Pinpoint the cell where the given text exists, returning its [X, Y] midpoint coordinate. 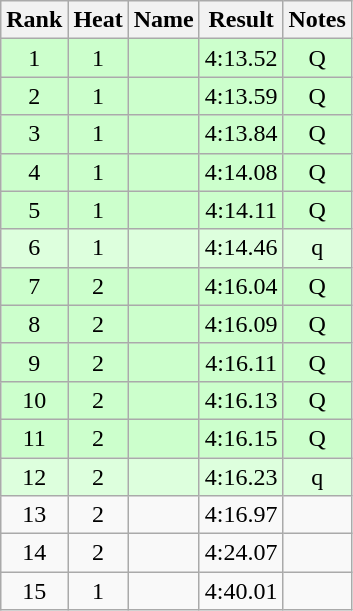
15 [34, 591]
4:14.08 [241, 172]
4:16.13 [241, 400]
3 [34, 134]
4:16.11 [241, 362]
4:13.84 [241, 134]
Name [164, 20]
4:14.46 [241, 248]
4:16.09 [241, 324]
Notes [317, 20]
6 [34, 248]
4 [34, 172]
11 [34, 438]
14 [34, 553]
4:16.04 [241, 286]
13 [34, 515]
Rank [34, 20]
9 [34, 362]
4:13.52 [241, 58]
Heat [98, 20]
4:24.07 [241, 553]
8 [34, 324]
4:14.11 [241, 210]
5 [34, 210]
4:16.15 [241, 438]
10 [34, 400]
4:16.23 [241, 477]
4:16.97 [241, 515]
4:40.01 [241, 591]
7 [34, 286]
Result [241, 20]
4:13.59 [241, 96]
12 [34, 477]
